Return [x, y] of the center of cell containing provided text 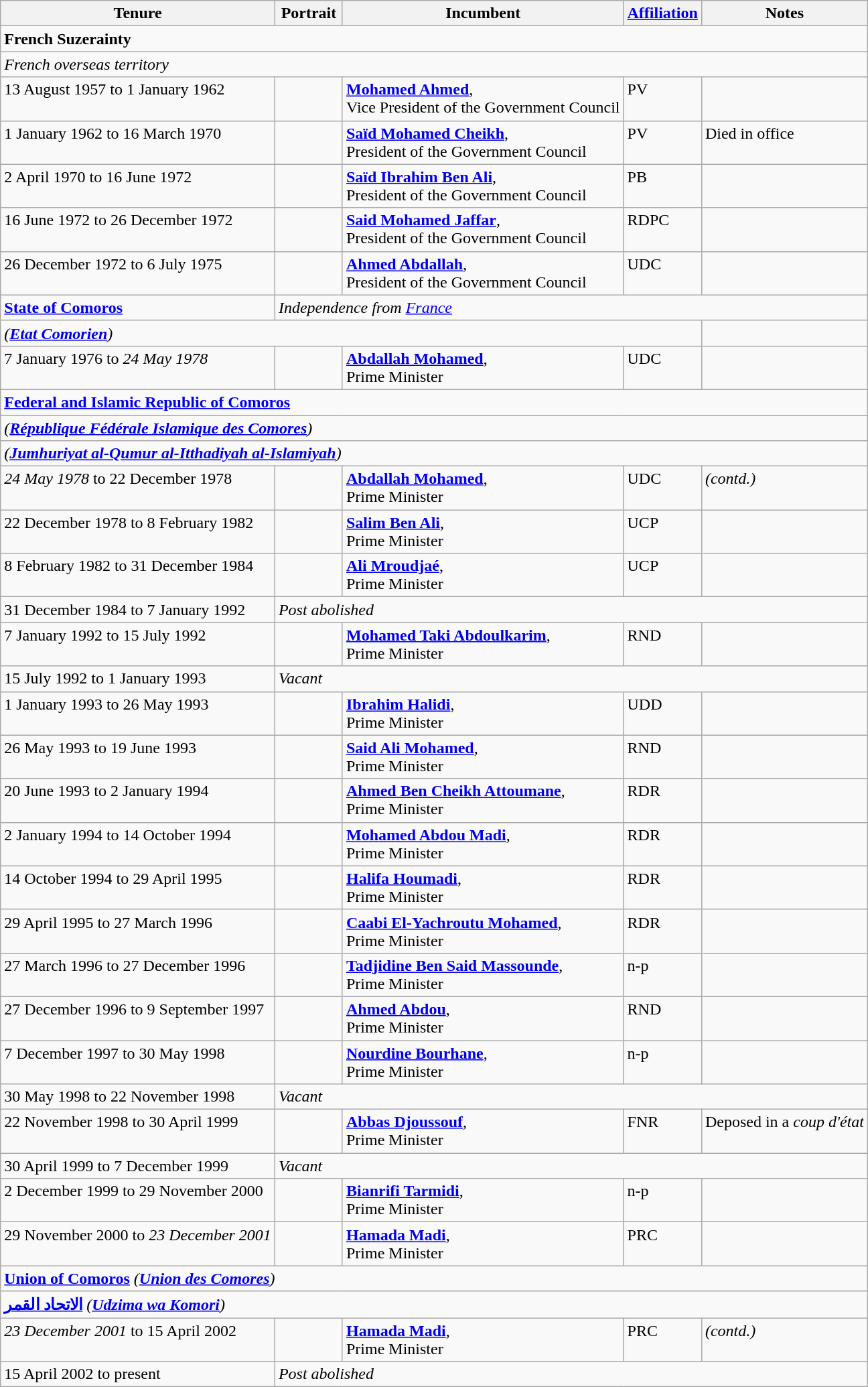
26 December 1972 to 6 July 1975 [138, 273]
22 December 1978 to 8 February 1982 [138, 532]
Mohamed Ahmed, Vice President of the Government Council [483, 99]
Notes [784, 13]
31 December 1984 to 7 January 1992 [138, 610]
Halifa Houmadi, Prime Minister [483, 887]
RDPC [662, 229]
Ahmed Ben Cheikh Attoumane, Prime Minister [483, 800]
20 June 1993 to 2 January 1994 [138, 800]
Ali Mroudjaé, Prime Minister [483, 575]
30 May 1998 to 22 November 1998 [138, 1097]
Died in office [784, 142]
French Suzerainty [434, 39]
French overseas territory [434, 64]
Ahmed Abdou, Prime Minister [483, 1018]
الاتحاد القمر (Udzima wa Komori) [434, 1305]
Said Mohamed Jaffar, President of the Government Council [483, 229]
7 January 1992 to 15 July 1992 [138, 645]
UDD [662, 713]
(Jumhuriyat al-Qumur al-Itthadiyah al-Islamiyah) [434, 454]
Saïd Mohamed Cheikh, President of the Government Council [483, 142]
Affiliation [662, 13]
7 December 1997 to 30 May 1998 [138, 1061]
Independence from France [571, 308]
24 May 1978 to 22 December 1978 [138, 488]
Federal and Islamic Republic of Comoros [434, 402]
15 July 1992 to 1 January 1993 [138, 679]
7 January 1976 to 24 May 1978 [138, 367]
Ibrahim Halidi, Prime Minister [483, 713]
29 November 2000 to 23 December 2001 [138, 1244]
26 May 1993 to 19 June 1993 [138, 757]
Bianrifi Tarmidi, Prime Minister [483, 1201]
22 November 1998 to 30 April 1999 [138, 1131]
27 March 1996 to 27 December 1996 [138, 974]
Portrait [308, 13]
2 December 1999 to 29 November 2000 [138, 1201]
16 June 1972 to 26 December 1972 [138, 229]
Tadjidine Ben Said Massounde, Prime Minister [483, 974]
(République Fédérale Islamique des Comores) [434, 428]
State of Comoros [138, 308]
30 April 1999 to 7 December 1999 [138, 1166]
Mohamed Taki Abdoulkarim, Prime Minister [483, 645]
Incumbent [483, 13]
Tenure [138, 13]
1 January 1993 to 26 May 1993 [138, 713]
8 February 1982 to 31 December 1984 [138, 575]
(Etat Comorien) [351, 333]
PB [662, 186]
Nourdine Bourhane, Prime Minister [483, 1061]
Ahmed Abdallah, President of the Government Council [483, 273]
Saïd Ibrahim Ben Ali, President of the Government Council [483, 186]
14 October 1994 to 29 April 1995 [138, 887]
2 April 1970 to 16 June 1972 [138, 186]
Caabi El-Yachroutu Mohamed, Prime Minister [483, 931]
15 April 2002 to present [138, 1374]
Salim Ben Ali, Prime Minister [483, 532]
Mohamed Abdou Madi, Prime Minister [483, 844]
2 January 1994 to 14 October 1994 [138, 844]
27 December 1996 to 9 September 1997 [138, 1018]
FNR [662, 1131]
Said Ali Mohamed, Prime Minister [483, 757]
23 December 2001 to 15 April 2002 [138, 1339]
29 April 1995 to 27 March 1996 [138, 931]
Deposed in a coup d'état [784, 1131]
13 August 1957 to 1 January 1962 [138, 99]
Abbas Djoussouf, Prime Minister [483, 1131]
1 January 1962 to 16 March 1970 [138, 142]
Union of Comoros (Union des Comores) [434, 1278]
